Extract the (x, y) coordinate from the center of the cell holding the provided text.  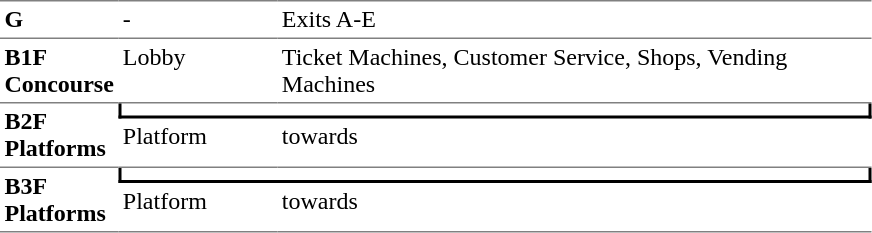
G (59, 19)
Exits A-E (574, 19)
B2FPlatforms (59, 136)
- (198, 19)
Ticket Machines, Customer Service, Shops, Vending Machines (574, 71)
B3FPlatforms (59, 200)
Lobby (198, 71)
B1FConcourse (59, 71)
